Output the (X, Y) coordinate of the center of the cell containing the given text.  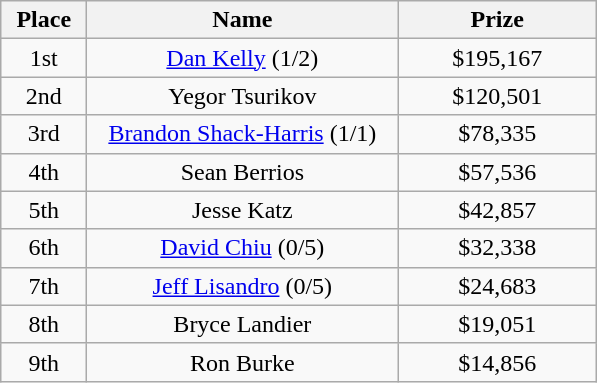
$32,338 (498, 248)
$24,683 (498, 286)
David Chiu (0/5) (242, 248)
3rd (44, 134)
2nd (44, 96)
Ron Burke (242, 362)
$195,167 (498, 58)
$120,501 (498, 96)
Place (44, 20)
8th (44, 324)
$19,051 (498, 324)
7th (44, 286)
5th (44, 210)
Jesse Katz (242, 210)
Jeff Lisandro (0/5) (242, 286)
$57,536 (498, 172)
6th (44, 248)
$14,856 (498, 362)
$42,857 (498, 210)
1st (44, 58)
Brandon Shack-Harris (1/1) (242, 134)
Prize (498, 20)
Dan Kelly (1/2) (242, 58)
Bryce Landier (242, 324)
Sean Berrios (242, 172)
Yegor Tsurikov (242, 96)
9th (44, 362)
4th (44, 172)
Name (242, 20)
$78,335 (498, 134)
